Return [x, y] of the center of cell containing provided text 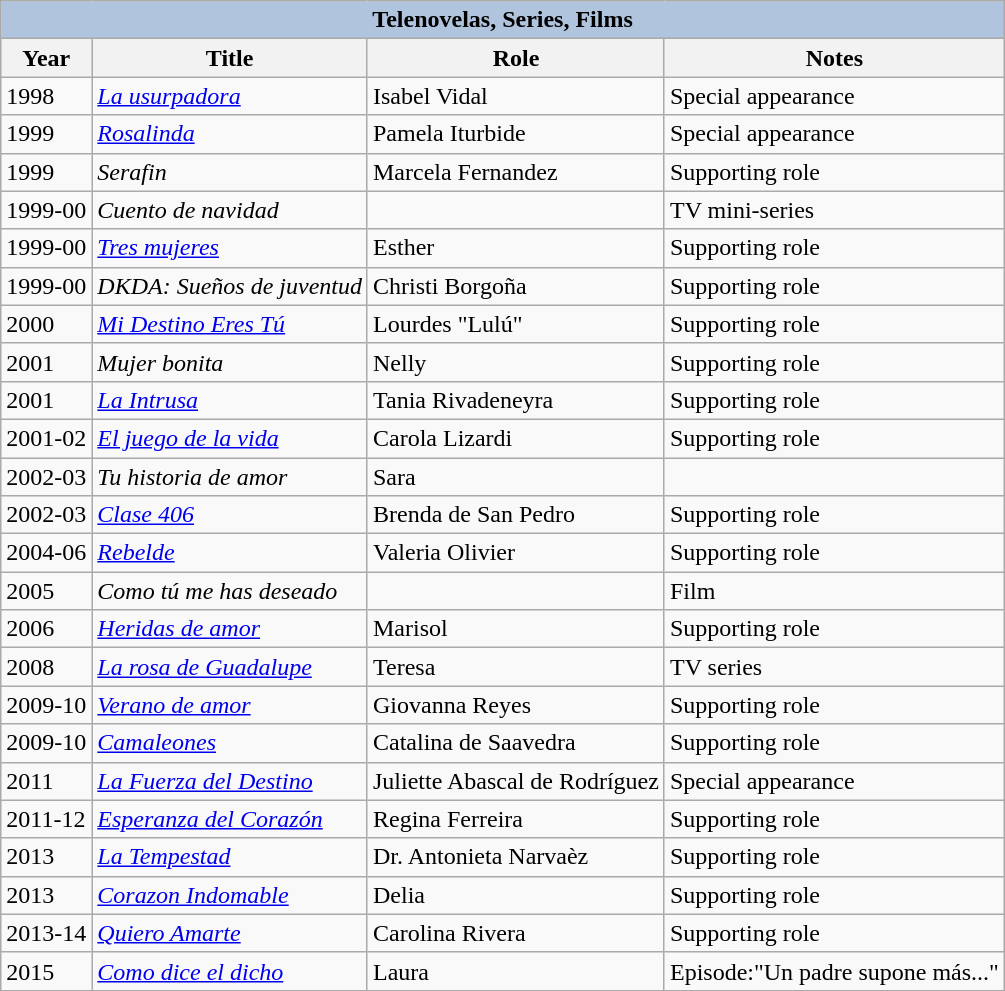
DKDA: Sueños de juventud [230, 286]
Como tú me has deseado [230, 591]
Heridas de amor [230, 629]
La Intrusa [230, 400]
Lourdes "Lulú" [516, 324]
Mi Destino Eres Tú [230, 324]
Carolina Rivera [516, 933]
1998 [46, 96]
Valeria Olivier [516, 553]
Esperanza del Corazón [230, 819]
Pamela Iturbide [516, 134]
Tres mujeres [230, 248]
Cuento de navidad [230, 210]
TV series [834, 667]
Carola Lizardi [516, 438]
Sara [516, 477]
Title [230, 58]
Esther [516, 248]
Telenovelas, Series, Films [503, 20]
Film [834, 591]
Tu historia de amor [230, 477]
2004-06 [46, 553]
Year [46, 58]
Isabel Vidal [516, 96]
Teresa [516, 667]
2005 [46, 591]
2011 [46, 781]
Regina Ferreira [516, 819]
Giovanna Reyes [516, 705]
Corazon Indomable [230, 895]
2001-02 [46, 438]
Dr. Antonieta Narvaèz [516, 857]
La usurpadora [230, 96]
Catalina de Saavedra [516, 743]
2000 [46, 324]
Como dice el dicho [230, 971]
Mujer bonita [230, 362]
TV mini-series [834, 210]
Notes [834, 58]
Serafin [230, 172]
Christi Borgoña [516, 286]
La Tempestad [230, 857]
Quiero Amarte [230, 933]
2015 [46, 971]
Juliette Abascal de Rodríguez [516, 781]
Laura [516, 971]
Rosalinda [230, 134]
Tania Rivadeneyra [516, 400]
Delia [516, 895]
2011-12 [46, 819]
Camaleones [230, 743]
Clase 406 [230, 515]
Verano de amor [230, 705]
Episode:"Un padre supone más..." [834, 971]
Role [516, 58]
La rosa de Guadalupe [230, 667]
Brenda de San Pedro [516, 515]
Nelly [516, 362]
La Fuerza del Destino [230, 781]
Rebelde [230, 553]
2008 [46, 667]
Marisol [516, 629]
2006 [46, 629]
2013-14 [46, 933]
El juego de la vida [230, 438]
Marcela Fernandez [516, 172]
